From the cell containing the given text, extract its center point as [X, Y] coordinate. 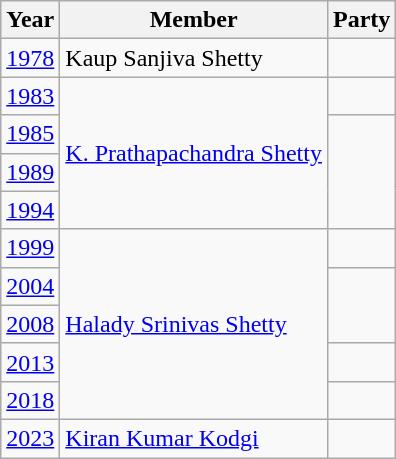
1985 [30, 134]
2008 [30, 324]
1999 [30, 248]
2004 [30, 286]
1978 [30, 58]
2018 [30, 400]
Party [361, 20]
Kaup Sanjiva Shetty [194, 58]
2013 [30, 362]
Year [30, 20]
1989 [30, 172]
Kiran Kumar Kodgi [194, 438]
1983 [30, 96]
1994 [30, 210]
Halady Srinivas Shetty [194, 324]
K. Prathapachandra Shetty [194, 153]
Member [194, 20]
2023 [30, 438]
